Return the [x, y] coordinate for the center point of the cell that contains the specified text.  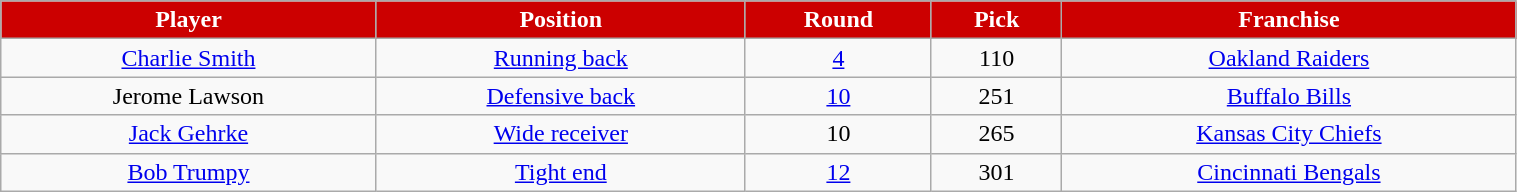
110 [996, 58]
4 [838, 58]
Franchise [1289, 20]
Running back [560, 58]
Position [560, 20]
Bob Trumpy [188, 172]
Kansas City Chiefs [1289, 134]
Buffalo Bills [1289, 96]
Cincinnati Bengals [1289, 172]
Jack Gehrke [188, 134]
Player [188, 20]
Charlie Smith [188, 58]
Wide receiver [560, 134]
Pick [996, 20]
Oakland Raiders [1289, 58]
251 [996, 96]
301 [996, 172]
12 [838, 172]
Jerome Lawson [188, 96]
265 [996, 134]
Round [838, 20]
Tight end [560, 172]
Defensive back [560, 96]
